Return (X, Y) of the center of cell containing provided text 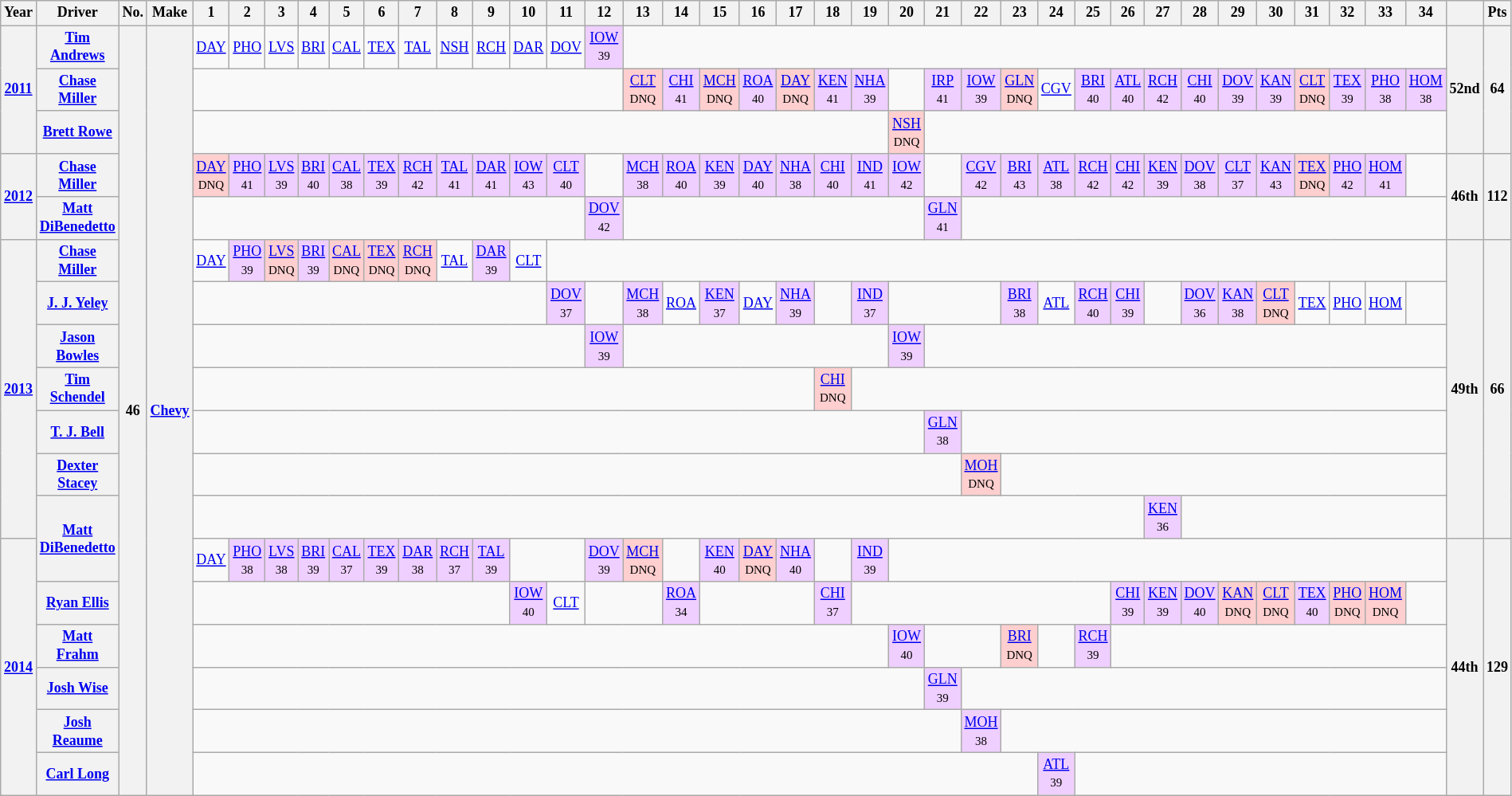
17 (796, 13)
J. J. Yeley (77, 304)
32 (1348, 13)
HOM38 (1426, 90)
34 (1426, 13)
BRIDNQ (1020, 645)
CHI37 (832, 603)
3 (282, 13)
64 (1498, 89)
PHO41 (247, 175)
Ryan Ellis (77, 603)
MOH38 (981, 731)
9 (491, 13)
HOM (1386, 304)
27 (1163, 13)
No. (132, 13)
KEN40 (719, 560)
23 (1020, 13)
NSHDNQ (907, 132)
Tim Andrews (77, 47)
8 (455, 13)
129 (1498, 667)
Matt Frahm (77, 645)
2014 (19, 667)
21 (942, 13)
MOHDNQ (981, 475)
PHO39 (247, 261)
ATL39 (1056, 774)
DOV38 (1200, 175)
31 (1312, 13)
CHI41 (682, 90)
ATL38 (1056, 175)
DOV40 (1200, 603)
33 (1386, 13)
Chevy (170, 410)
CGV42 (981, 175)
NHA38 (796, 175)
DAY40 (758, 175)
RCH (491, 47)
Josh Reaume (77, 731)
28 (1200, 13)
11 (566, 13)
HOMDNQ (1386, 603)
24 (1056, 13)
LVS (282, 47)
CALDNQ (347, 261)
KAN39 (1276, 90)
LVSDNQ (282, 261)
Brett Rowe (77, 132)
IND37 (870, 304)
52nd (1464, 89)
BRI43 (1020, 175)
Pts (1498, 13)
Year (19, 13)
LVS39 (282, 175)
30 (1276, 13)
CHIDNQ (832, 389)
DAR (529, 47)
6 (382, 13)
10 (529, 13)
29 (1238, 13)
GLN39 (942, 688)
HOM41 (1386, 175)
DAR39 (491, 261)
15 (719, 13)
13 (643, 13)
LVS38 (282, 560)
2 (247, 13)
PHODNQ (1348, 603)
RCH40 (1093, 304)
DAR38 (417, 560)
26 (1128, 13)
CLT37 (1238, 175)
GLN38 (942, 432)
IOW42 (907, 175)
KAN43 (1276, 175)
44th (1464, 667)
DOV36 (1200, 304)
KAN38 (1238, 304)
RCHDNQ (417, 261)
Dexter Stacey (77, 475)
CHI42 (1128, 175)
GLNDNQ (1020, 90)
1 (211, 13)
66 (1498, 389)
49th (1464, 389)
2011 (19, 89)
TAL39 (491, 560)
46th (1464, 196)
7 (417, 13)
4 (314, 13)
DOV (566, 47)
ATL (1056, 304)
GLN41 (942, 218)
Tim Schendel (77, 389)
2012 (19, 196)
IND39 (870, 560)
T. J. Bell (77, 432)
IOW43 (529, 175)
16 (758, 13)
5 (347, 13)
Jason Bowles (77, 347)
BRI (314, 47)
Carl Long (77, 774)
DOV42 (604, 218)
KANDNQ (1238, 603)
CLT40 (566, 175)
RCH39 (1093, 645)
DOV37 (566, 304)
22 (981, 13)
25 (1093, 13)
ROA34 (682, 603)
KEN41 (832, 90)
CGV (1056, 90)
Make (170, 13)
112 (1498, 196)
IND41 (870, 175)
18 (832, 13)
NHA40 (796, 560)
CAL (347, 47)
20 (907, 13)
ATL40 (1128, 90)
Josh Wise (77, 688)
19 (870, 13)
DAR41 (491, 175)
NSH (455, 47)
RCH37 (455, 560)
BRI38 (1020, 304)
14 (682, 13)
KEN37 (719, 304)
2013 (19, 389)
46 (132, 410)
ROA (682, 304)
CAL37 (347, 560)
PHO42 (1348, 175)
TAL41 (455, 175)
IRP41 (942, 90)
Driver (77, 13)
CAL38 (347, 175)
12 (604, 13)
TEX40 (1312, 603)
KEN36 (1163, 517)
